Identify which cell holds the provided text, then report its (x, y) central coordinate. 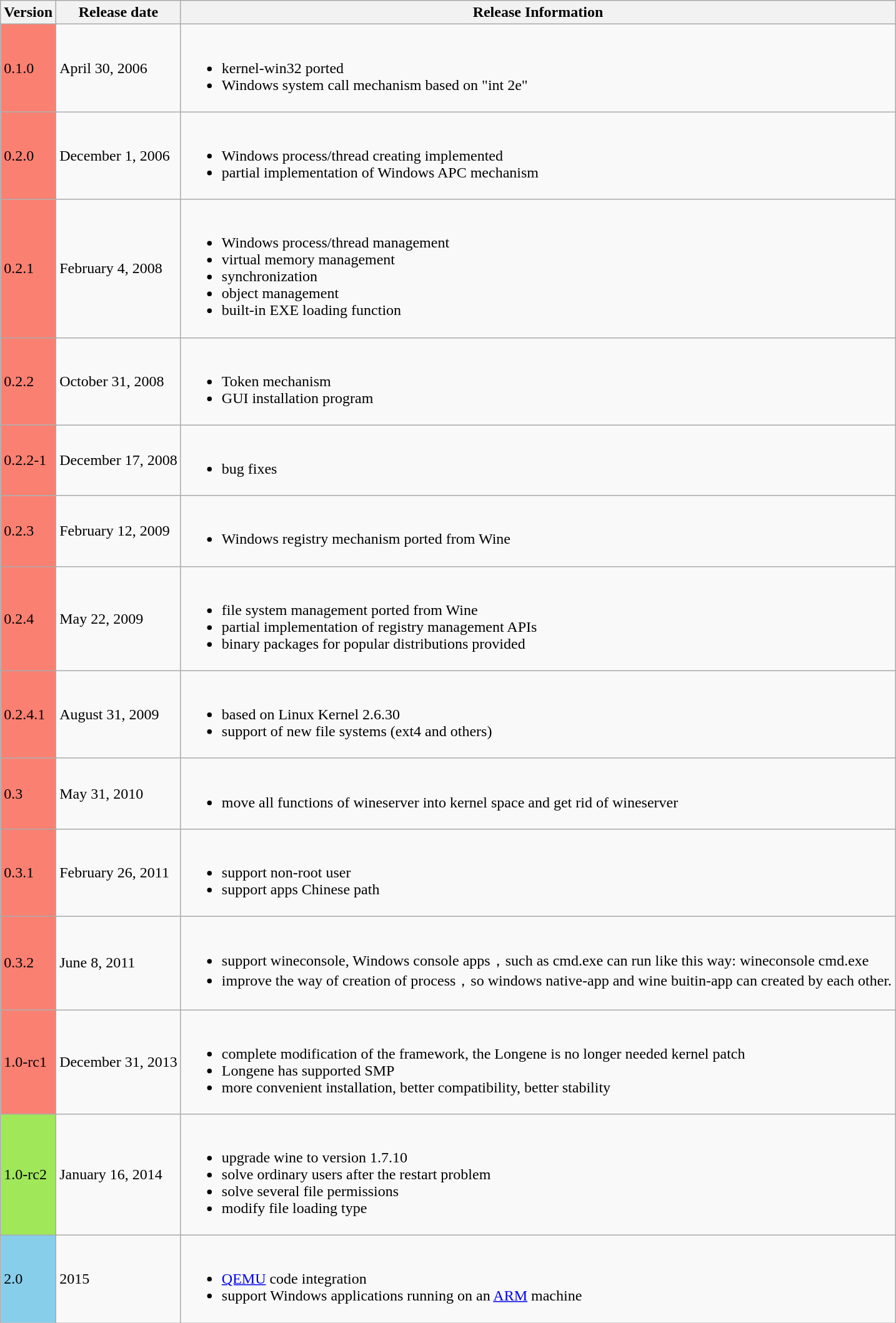
0.3.1 (29, 872)
February 26, 2011 (119, 872)
2.0 (29, 1279)
April 30, 2006 (119, 68)
support non-root usersupport apps Chinese path (537, 872)
0.2.1 (29, 269)
June 8, 2011 (119, 962)
file system management ported from Winepartial implementation of registry management APIsbinary packages for popular distributions provided (537, 619)
May 31, 2010 (119, 794)
Token mechanismGUI installation program (537, 381)
2015 (119, 1279)
Windows process/thread creating implementedpartial implementation of Windows APC mechanism (537, 156)
0.3 (29, 794)
kernel-win32 portedWindows system call mechanism based on "int 2e" (537, 68)
1.0-rc1 (29, 1062)
Release Information (537, 12)
0.3.2 (29, 962)
February 4, 2008 (119, 269)
0.2.0 (29, 156)
August 31, 2009 (119, 714)
Windows process/thread managementvirtual memory managementsynchronizationobject managementbuilt-in EXE loading function (537, 269)
0.2.3 (29, 531)
May 22, 2009 (119, 619)
February 12, 2009 (119, 531)
0.2.2-1 (29, 460)
0.1.0 (29, 68)
1.0-rc2 (29, 1175)
upgrade wine to version 1.7.10solve ordinary users after the restart problemsolve several file permissionsmodify file loading type (537, 1175)
based on Linux Kernel 2.6.30support of new file systems (ext4 and others) (537, 714)
Windows registry mechanism ported from Wine (537, 531)
0.2.4.1 (29, 714)
QEMU code integrationsupport Windows applications running on an ARM machine (537, 1279)
Version (29, 12)
January 16, 2014 (119, 1175)
December 1, 2006 (119, 156)
December 17, 2008 (119, 460)
bug fixes (537, 460)
0.2.4 (29, 619)
move all functions of wineserver into kernel space and get rid of wineserver (537, 794)
December 31, 2013 (119, 1062)
October 31, 2008 (119, 381)
0.2.2 (29, 381)
Release date (119, 12)
